Extract the (x, y) coordinate from the center of the cell holding the provided text.  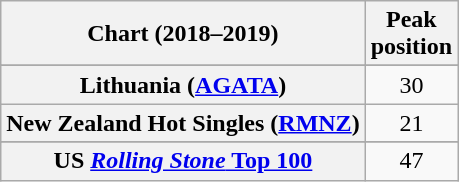
Lithuania (AGATA) (183, 85)
30 (411, 85)
Peakposition (411, 34)
US Rolling Stone Top 100 (183, 161)
21 (411, 123)
Chart (2018–2019) (183, 34)
New Zealand Hot Singles (RMNZ) (183, 123)
47 (411, 161)
